For the text-containing cell, return its midpoint in (X, Y) coordinate format. 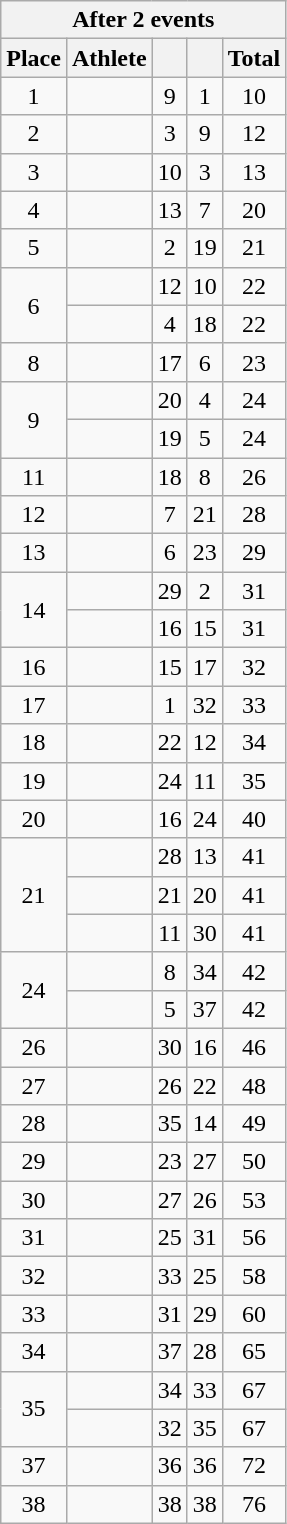
46 (254, 1047)
56 (254, 1238)
Total (254, 58)
53 (254, 1200)
58 (254, 1276)
72 (254, 1466)
After 2 events (144, 20)
Athlete (109, 58)
40 (254, 819)
50 (254, 1162)
60 (254, 1314)
65 (254, 1352)
48 (254, 1085)
Place (34, 58)
76 (254, 1504)
49 (254, 1124)
